Identify which cell holds the provided text, then report its [x, y] central coordinate. 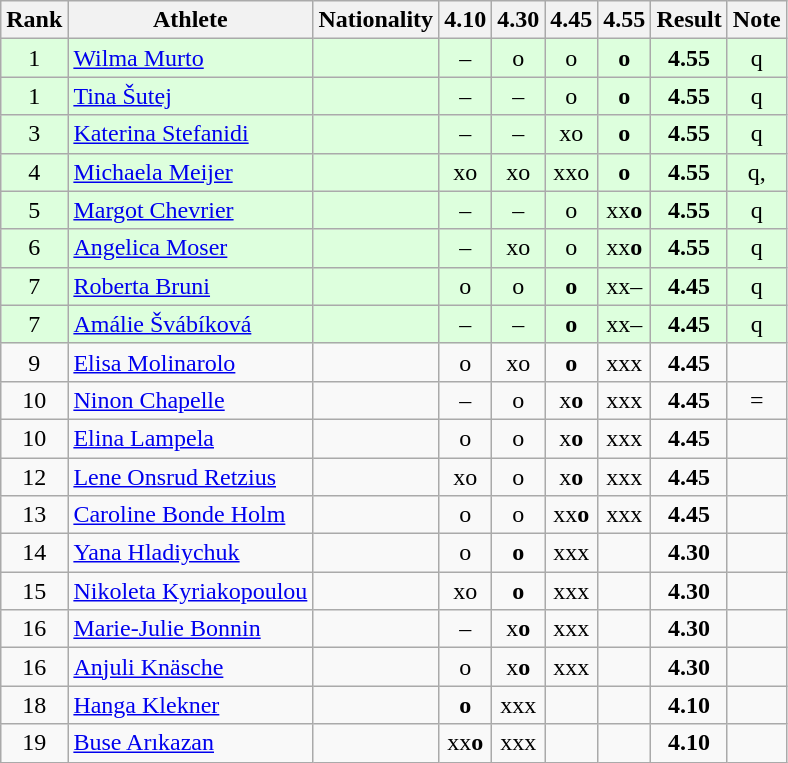
Ninon Chapelle [190, 400]
14 [34, 553]
Michaela Meijer [190, 172]
12 [34, 477]
3 [34, 134]
Athlete [190, 20]
Result [689, 20]
Elina Lampela [190, 438]
Roberta Bruni [190, 286]
9 [34, 362]
15 [34, 591]
Elisa Molinarolo [190, 362]
Rank [34, 20]
4 [34, 172]
19 [34, 743]
= [756, 400]
Marie-Julie Bonnin [190, 629]
q, [756, 172]
Anjuli Knäsche [190, 667]
Margot Chevrier [190, 210]
Lene Onsrud Retzius [190, 477]
Wilma Murto [190, 58]
Yana Hladiychuk [190, 553]
Angelica Moser [190, 248]
13 [34, 515]
Hanga Klekner [190, 705]
Buse Arıkazan [190, 743]
Note [756, 20]
Katerina Stefanidi [190, 134]
Caroline Bonde Holm [190, 515]
5 [34, 210]
6 [34, 248]
18 [34, 705]
Tina Šutej [190, 96]
Amálie Švábíková [190, 324]
Nationality [376, 20]
Nikoleta Kyriakopoulou [190, 591]
